From the cell containing the given text, extract its center point as [x, y] coordinate. 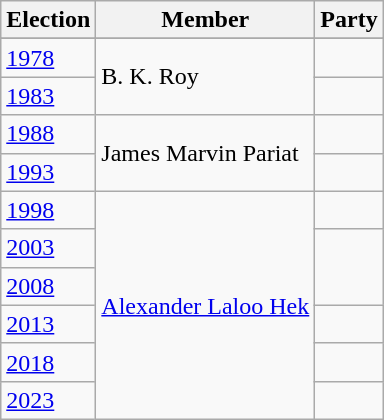
1988 [48, 134]
2003 [48, 248]
2018 [48, 362]
1998 [48, 210]
Election [48, 20]
Party [349, 20]
2023 [48, 400]
1978 [48, 58]
1983 [48, 96]
2008 [48, 286]
Alexander Laloo Hek [206, 305]
2013 [48, 324]
1993 [48, 172]
B. K. Roy [206, 77]
James Marvin Pariat [206, 153]
Member [206, 20]
